Find where the given text appears and provide that cell's center as (x, y) coordinate. 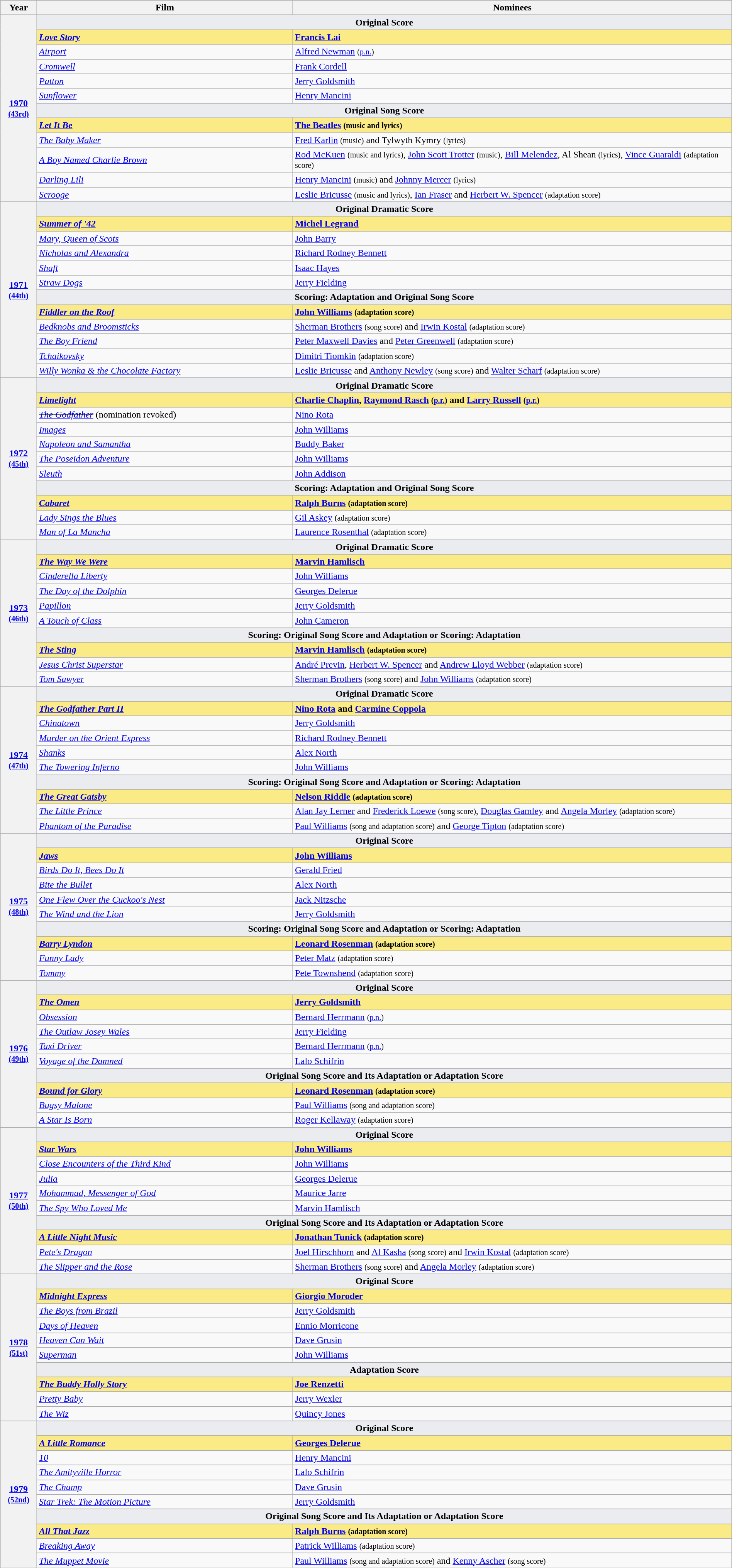
Fiddler on the Roof (164, 312)
The Great Gatsby (164, 797)
Jack Nitzsche (513, 900)
1970(43rd) (19, 108)
Gerald Fried (513, 870)
The Slipper and the Rose (164, 1267)
Man of La Mancha (164, 532)
Heaven Can Wait (164, 1340)
Francis Lai (513, 37)
Shanks (164, 753)
Bite the Bullet (164, 885)
The Little Prince (164, 811)
Images (164, 430)
Fred Karlin (music) and Tylwyth Kymry (lyrics) (513, 140)
Bound for Glory (164, 1090)
A Boy Named Charlie Brown (164, 160)
Shaft (164, 268)
Lady Sings the Blues (164, 518)
Sherman Brothers (song score) and John Williams (adaptation score) (513, 679)
Airport (164, 52)
The Godfather Part II (164, 709)
Gil Askey (adaptation score) (513, 518)
Tchaikovsky (164, 356)
Murder on the Orient Express (164, 738)
Days of Heaven (164, 1325)
1977(50th) (19, 1200)
Tom Sawyer (164, 679)
Michel Legrand (513, 224)
Midnight Express (164, 1296)
John Cameron (513, 620)
The Outlaw Josey Wales (164, 1032)
One Flew Over the Cuckoo's Nest (164, 900)
The Amityville Horror (164, 1472)
The Way We Were (164, 562)
The Boys from Brazil (164, 1311)
André Previn, Herbert W. Spencer and Andrew Lloyd Webber (adaptation score) (513, 664)
The Day of the Dolphin (164, 591)
Patrick Williams (adaptation score) (513, 1546)
Cabaret (164, 503)
Cromwell (164, 66)
Leslie Bricusse and Anthony Newley (song score) and Walter Scharf (adaptation score) (513, 370)
Nicholas and Alexandra (164, 253)
The Sting (164, 650)
Ennio Morricone (513, 1325)
Voyage of the Damned (164, 1061)
A Little Night Music (164, 1237)
Paul Williams (song and adaptation score) (513, 1105)
Papillon (164, 606)
1971(44th) (19, 290)
John Addison (513, 474)
The Champ (164, 1487)
1973(46th) (19, 613)
Nino Rota (513, 414)
Straw Dogs (164, 282)
Scrooge (164, 194)
Leslie Bricusse (music and lyrics), Ian Fraser and Herbert W. Spencer (adaptation score) (513, 194)
John Barry (513, 238)
Isaac Hayes (513, 268)
Chinatown (164, 723)
Pretty Baby (164, 1399)
The Wiz (164, 1414)
Julia (164, 1179)
Maurice Jarre (513, 1193)
1974(47th) (19, 760)
Birds Do It, Bees Do It (164, 870)
1972(45th) (19, 458)
Superman (164, 1355)
Quincy Jones (513, 1414)
Nelson Riddle (adaptation score) (513, 797)
Jonathan Tunick (adaptation score) (513, 1237)
Frank Cordell (513, 66)
Limelight (164, 400)
Mary, Queen of Scots (164, 238)
1978(51st) (19, 1348)
Mohammad, Messenger of God (164, 1193)
Roger Kellaway (adaptation score) (513, 1120)
1975(48th) (19, 907)
Taxi Driver (164, 1046)
Film (164, 8)
The Godfather (nomination revoked) (164, 414)
A Little Romance (164, 1443)
Sleuth (164, 474)
Year (19, 8)
The Omen (164, 1002)
Let It Be (164, 125)
Henry Mancini (music) and Johnny Mercer (lyrics) (513, 179)
Obsession (164, 1017)
The Beatles (music and lyrics) (513, 125)
A Star Is Born (164, 1120)
Giorgio Moroder (513, 1296)
Buddy Baker (513, 444)
The Baby Maker (164, 140)
Joel Hirschhorn and Al Kasha (song score) and Irwin Kostal (adaptation score) (513, 1252)
Peter Matz (adaptation score) (513, 958)
Funny Lady (164, 958)
Rod McKuen (music and lyrics), John Scott Trotter (music), Bill Melendez, Al Shean (lyrics), Vince Guaraldi (adaptation score) (513, 160)
Nino Rota and Carmine Coppola (513, 709)
Tommy (164, 973)
Summer of '42 (164, 224)
Star Trek: The Motion Picture (164, 1502)
A Touch of Class (164, 620)
10 (164, 1458)
Willy Wonka & the Chocolate Factory (164, 370)
Cinderella Liberty (164, 576)
The Muppet Movie (164, 1560)
Sunflower (164, 96)
Barry Lyndon (164, 944)
Laurence Rosenthal (adaptation score) (513, 532)
Darling Lili (164, 179)
Paul Williams (song and adaptation score) and George Tipton (adaptation score) (513, 826)
All That Jazz (164, 1531)
The Poseidon Adventure (164, 459)
Jaws (164, 855)
Dimitri Tiomkin (adaptation score) (513, 356)
1979(52nd) (19, 1494)
Joe Renzetti (513, 1384)
Close Encounters of the Third Kind (164, 1164)
Charlie Chaplin, Raymond Rasch (p.r.) and Larry Russell (p.r.) (513, 400)
Pete Townshend (adaptation score) (513, 973)
Bugsy Malone (164, 1105)
Jesus Christ Superstar (164, 664)
The Towering Inferno (164, 767)
The Boy Friend (164, 341)
Paul Williams (song and adaptation score) and Kenny Ascher (song score) (513, 1560)
Sherman Brothers (song score) and Angela Morley (adaptation score) (513, 1267)
Breaking Away (164, 1546)
The Wind and the Lion (164, 914)
1976(49th) (19, 1054)
Sherman Brothers (song score) and Irwin Kostal (adaptation score) (513, 326)
Marvin Hamlisch (adaptation score) (513, 650)
Jerry Wexler (513, 1399)
Adaptation Score (384, 1370)
Patton (164, 81)
Phantom of the Paradise (164, 826)
The Buddy Holly Story (164, 1384)
Alfred Newman (p.n.) (513, 52)
Peter Maxwell Davies and Peter Greenwell (adaptation score) (513, 341)
Pete's Dragon (164, 1252)
Original Song Score (384, 110)
Love Story (164, 37)
Bedknobs and Broomsticks (164, 326)
John Williams (adaptation score) (513, 312)
Alan Jay Lerner and Frederick Loewe (song score), Douglas Gamley and Angela Morley (adaptation score) (513, 811)
Star Wars (164, 1149)
Napoleon and Samantha (164, 444)
Nominees (513, 8)
The Spy Who Loved Me (164, 1208)
